Pinpoint the cell where the given text exists, returning its (X, Y) midpoint coordinate. 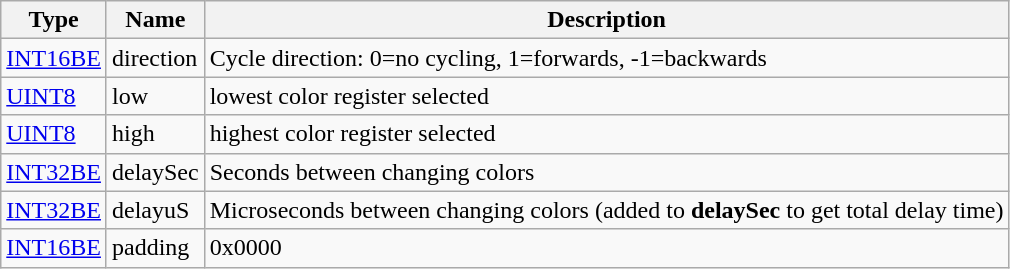
Name (155, 20)
low (155, 96)
delaySec (155, 172)
highest color register selected (606, 134)
padding (155, 248)
0x0000 (606, 248)
Type (54, 20)
lowest color register selected (606, 96)
Description (606, 20)
Microseconds between changing colors (added to delaySec to get total delay time) (606, 210)
Seconds between changing colors (606, 172)
direction (155, 58)
high (155, 134)
Cycle direction: 0=no cycling, 1=forwards, -1=backwards (606, 58)
delayuS (155, 210)
